Pinpoint the cell where the given text exists, returning its (X, Y) midpoint coordinate. 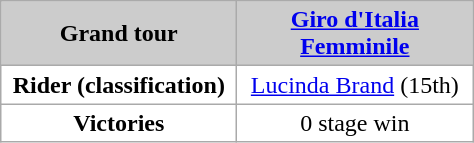
0 stage win (355, 123)
Lucinda Brand (15th) (355, 85)
Grand tour (119, 34)
Victories (119, 123)
Rider (classification) (119, 85)
Giro d'Italia Femminile (355, 34)
